Provide the [x, y] coordinate of the cell's center where the given text is located.  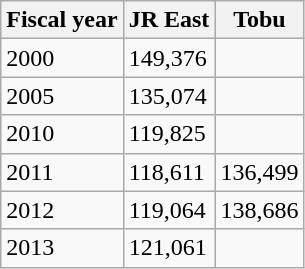
Fiscal year [62, 20]
2005 [62, 96]
136,499 [260, 172]
JR East [169, 20]
118,611 [169, 172]
Tobu [260, 20]
2010 [62, 134]
138,686 [260, 210]
2013 [62, 248]
2012 [62, 210]
119,064 [169, 210]
149,376 [169, 58]
2011 [62, 172]
119,825 [169, 134]
2000 [62, 58]
135,074 [169, 96]
121,061 [169, 248]
